From the cell containing the given text, extract its center point as (x, y) coordinate. 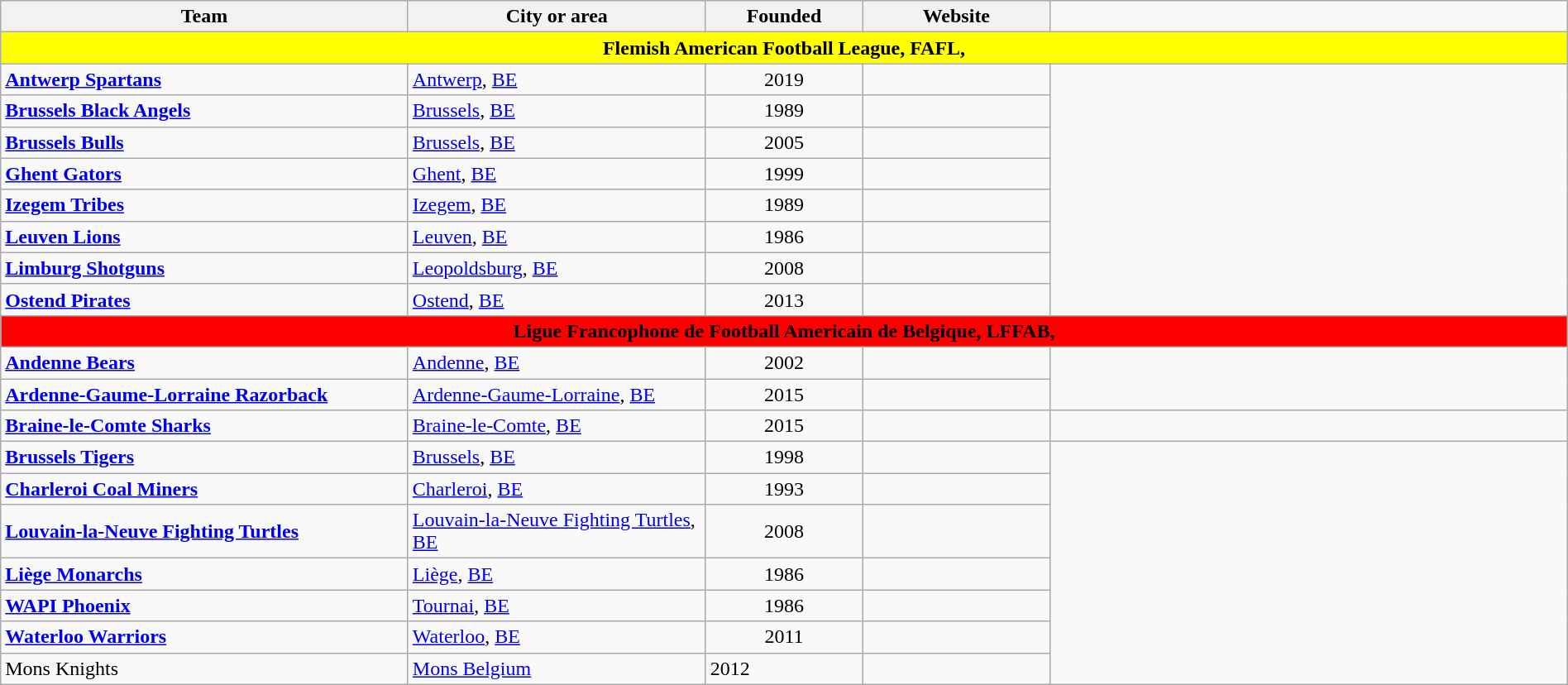
Louvain-la-Neuve Fighting Turtles, BE (557, 531)
Tournai, BE (557, 606)
Leuven, BE (557, 237)
Limburg Shotguns (205, 268)
Leuven Lions (205, 237)
1998 (784, 457)
2005 (784, 142)
Andenne Bears (205, 362)
Antwerp Spartans (205, 79)
Founded (784, 17)
Waterloo Warriors (205, 637)
Izegem, BE (557, 205)
Waterloo, BE (557, 637)
WAPI Phoenix (205, 606)
Brussels Black Angels (205, 111)
Liège, BE (557, 574)
2013 (784, 299)
Izegem Tribes (205, 205)
Ligue Francophone de Football Americain de Belgique, LFFAB, (784, 331)
Andenne, BE (557, 362)
City or area (557, 17)
2012 (784, 668)
Leopoldsburg, BE (557, 268)
2002 (784, 362)
Flemish American Football League, FAFL, (784, 48)
Mons Knights (205, 668)
1993 (784, 489)
Liège Monarchs (205, 574)
2011 (784, 637)
Braine-le-Comte Sharks (205, 426)
Ghent, BE (557, 174)
Ostend Pirates (205, 299)
Website (956, 17)
Antwerp, BE (557, 79)
Brussels Tigers (205, 457)
Charleroi Coal Miners (205, 489)
1999 (784, 174)
Charleroi, BE (557, 489)
Ghent Gators (205, 174)
Ardenne-Gaume-Lorraine, BE (557, 395)
Ardenne-Gaume-Lorraine Razorback (205, 395)
Mons Belgium (557, 668)
Louvain-la-Neuve Fighting Turtles (205, 531)
Team (205, 17)
2019 (784, 79)
Braine-le-Comte, BE (557, 426)
Ostend, BE (557, 299)
Brussels Bulls (205, 142)
